Provide the (X, Y) coordinate of the cell's center where the given text is located.  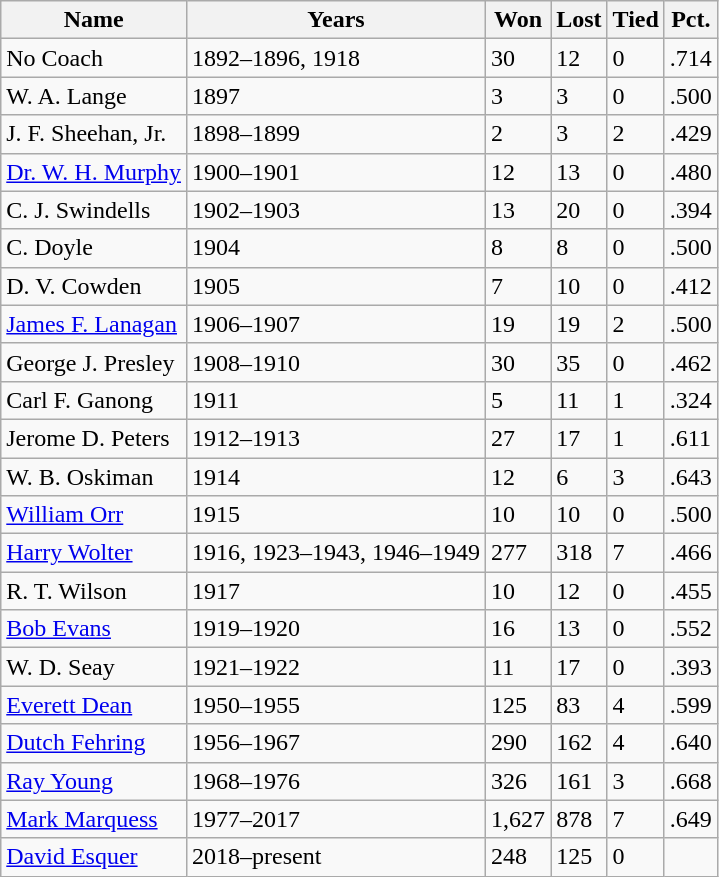
.552 (690, 629)
2018–present (336, 857)
1897 (336, 96)
J. F. Sheehan, Jr. (94, 134)
1,627 (518, 819)
1916, 1923–1943, 1946–1949 (336, 553)
.412 (690, 286)
Ray Young (94, 781)
.714 (690, 58)
.643 (690, 477)
162 (579, 743)
277 (518, 553)
Mark Marquess (94, 819)
.466 (690, 553)
Carl F. Ganong (94, 400)
1956–1967 (336, 743)
Harry Wolter (94, 553)
20 (579, 210)
1912–1913 (336, 438)
.324 (690, 400)
W. A. Lange (94, 96)
George J. Presley (94, 362)
1902–1903 (336, 210)
D. V. Cowden (94, 286)
.462 (690, 362)
1911 (336, 400)
1977–2017 (336, 819)
1905 (336, 286)
27 (518, 438)
1921–1922 (336, 667)
.394 (690, 210)
878 (579, 819)
Dutch Fehring (94, 743)
No Coach (94, 58)
W. B. Oskiman (94, 477)
.668 (690, 781)
1950–1955 (336, 705)
.599 (690, 705)
R. T. Wilson (94, 591)
1917 (336, 591)
.640 (690, 743)
318 (579, 553)
W. D. Seay (94, 667)
248 (518, 857)
1919–1920 (336, 629)
Years (336, 20)
6 (579, 477)
Won (518, 20)
.455 (690, 591)
Lost (579, 20)
1908–1910 (336, 362)
Bob Evans (94, 629)
326 (518, 781)
David Esquer (94, 857)
1914 (336, 477)
Pct. (690, 20)
James F. Lanagan (94, 324)
Jerome D. Peters (94, 438)
Everett Dean (94, 705)
1904 (336, 248)
C. Doyle (94, 248)
1968–1976 (336, 781)
16 (518, 629)
C. J. Swindells (94, 210)
.649 (690, 819)
161 (579, 781)
290 (518, 743)
William Orr (94, 515)
83 (579, 705)
1915 (336, 515)
35 (579, 362)
1900–1901 (336, 172)
5 (518, 400)
Tied (636, 20)
1898–1899 (336, 134)
.429 (690, 134)
.611 (690, 438)
Dr. W. H. Murphy (94, 172)
1892–1896, 1918 (336, 58)
.393 (690, 667)
1906–1907 (336, 324)
Name (94, 20)
.480 (690, 172)
